Determine the (X, Y) coordinate at the center of the cell enclosing the given text.  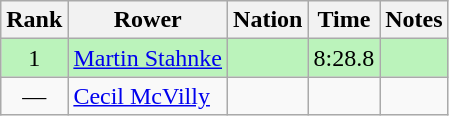
Rower (148, 20)
1 (34, 58)
Cecil McVilly (148, 96)
Notes (414, 20)
Rank (34, 20)
Nation (268, 20)
— (34, 96)
8:28.8 (344, 58)
Martin Stahnke (148, 58)
Time (344, 20)
